Return (X, Y) of the center of cell containing provided text 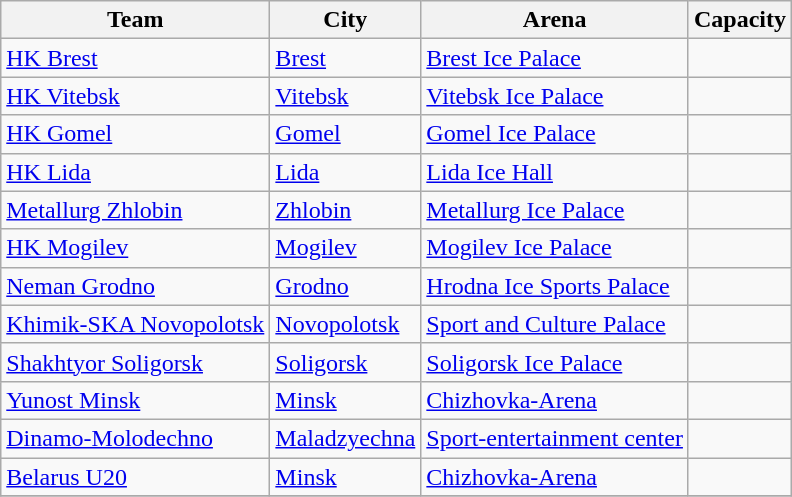
Brest Ice Palace (555, 58)
Belarus U20 (136, 477)
HK Vitebsk (136, 96)
Mogilev Ice Palace (555, 248)
Arena (555, 20)
Shakhtyor Soligorsk (136, 362)
Yunost Minsk (136, 400)
Sport-entertainment center (555, 438)
HK Lida (136, 172)
HK Mogilev (136, 248)
Soligorsk (346, 362)
Novopolotsk (346, 324)
HK Gomel (136, 134)
Gomel (346, 134)
Maladzyechna (346, 438)
Hrodna Ice Sports Palace (555, 286)
HK Brest (136, 58)
Dinamo-Molodechno (136, 438)
Gomel Ice Palace (555, 134)
Sport and Culture Palace (555, 324)
Metallurg Zhlobin (136, 210)
Team (136, 20)
City (346, 20)
Vitebsk (346, 96)
Metallurg Ice Palace (555, 210)
Soligorsk Ice Palace (555, 362)
Lida (346, 172)
Capacity (740, 20)
Brest (346, 58)
Grodno (346, 286)
Zhlobin (346, 210)
Lida Ice Hall (555, 172)
Neman Grodno (136, 286)
Mogilev (346, 248)
Khimik-SKA Novopolotsk (136, 324)
Vitebsk Ice Palace (555, 96)
